Capture the cell that displays the provided text and extract its [x, y] central coordinate. 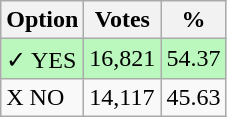
X NO [42, 97]
16,821 [122, 59]
✓ YES [42, 59]
45.63 [194, 97]
Votes [122, 20]
14,117 [122, 97]
% [194, 20]
Option [42, 20]
54.37 [194, 59]
